Provide the [x, y] coordinate of the cell's center where the given text is located.  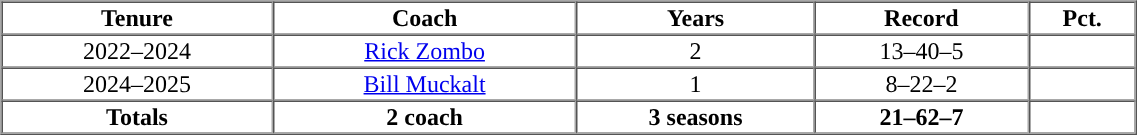
2022–2024 [138, 50]
Rick Zombo [424, 50]
2024–2025 [138, 84]
8–22–2 [921, 84]
3 seasons [696, 116]
Bill Muckalt [424, 84]
Years [696, 18]
Coach [424, 18]
21–62–7 [921, 116]
Tenure [138, 18]
2 [696, 50]
Totals [138, 116]
1 [696, 84]
2 coach [424, 116]
Record [921, 18]
13–40–5 [921, 50]
Pct. [1082, 18]
